Scan for the cell matching the given text and deliver its [X, Y] coordinate at center. 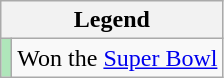
Legend [112, 20]
Won the Super Bowl [118, 58]
